Locate the cell with the specified text and output its [X, Y] center coordinate. 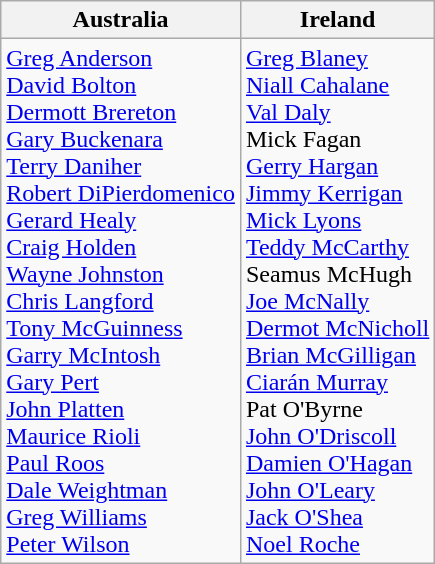
Australia [121, 20]
Ireland [337, 20]
